Provide the [x, y] coordinate of the cell's center where the given text is located.  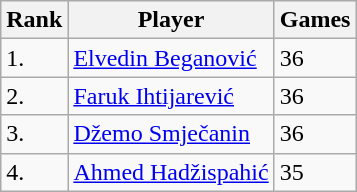
Džemo Smječanin [171, 134]
35 [315, 172]
Elvedin Beganović [171, 58]
Faruk Ihtijarević [171, 96]
Player [171, 20]
Games [315, 20]
3. [34, 134]
Rank [34, 20]
2. [34, 96]
Ahmed Hadžispahić [171, 172]
4. [34, 172]
1. [34, 58]
